Output the [x, y] coordinate of the center of the cell containing the given text.  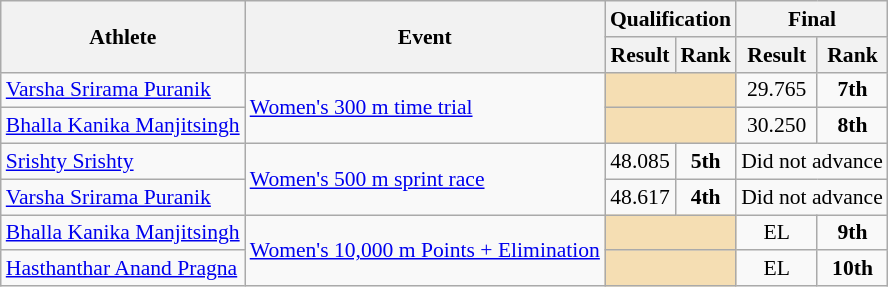
8th [852, 126]
29.765 [776, 90]
Athlete [123, 36]
10th [852, 269]
Final [812, 19]
48.085 [640, 162]
Event [425, 36]
Women's 500 m sprint race [425, 180]
Qualification [670, 19]
9th [852, 233]
Women's 300 m time trial [425, 108]
Srishty Srishty [123, 162]
30.250 [776, 126]
5th [706, 162]
48.617 [640, 197]
4th [706, 197]
Women's 10,000 m Points + Elimination [425, 250]
Hasthanthar Anand Pragna [123, 269]
7th [852, 90]
